Determine the (x, y) coordinate at the center of the cell enclosing the given text.  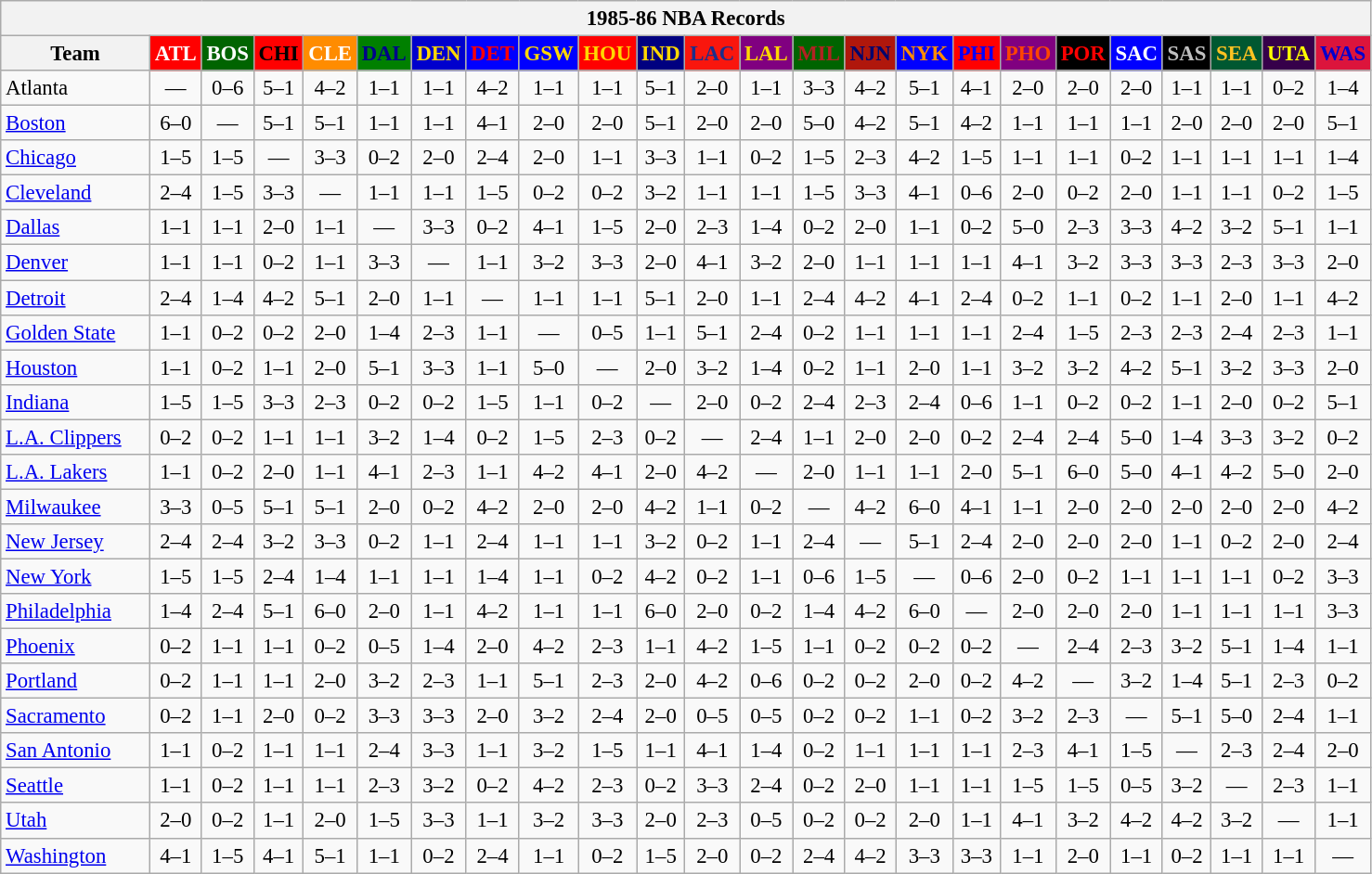
New Jersey (76, 542)
Cleveland (76, 193)
Indiana (76, 402)
L.A. Lakers (76, 472)
SAS (1186, 54)
Sacramento (76, 716)
1985-86 NBA Records (686, 19)
ATL (175, 54)
Golden State (76, 332)
NYK (925, 54)
CHI (278, 54)
Milwaukee (76, 507)
MIL (819, 54)
Portland (76, 681)
WAS (1343, 54)
DET (492, 54)
SAC (1136, 54)
PHO (1028, 54)
IND (661, 54)
San Antonio (76, 751)
Boston (76, 123)
Utah (76, 821)
Seattle (76, 786)
Detroit (76, 298)
Phoenix (76, 647)
NJN (871, 54)
Washington (76, 855)
Dallas (76, 227)
New York (76, 576)
Chicago (76, 158)
HOU (607, 54)
CLE (330, 54)
LAC (713, 54)
BOS (227, 54)
SEA (1236, 54)
Atlanta (76, 88)
POR (1082, 54)
Philadelphia (76, 611)
GSW (549, 54)
Denver (76, 263)
UTA (1288, 54)
PHI (977, 54)
L.A. Clippers (76, 437)
Houston (76, 367)
DAL (384, 54)
DEN (438, 54)
Team (76, 54)
LAL (767, 54)
